Provide the [x, y] coordinate of the cell's center where the given text is located.  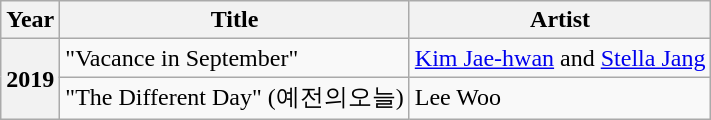
Year [30, 20]
"The Different Day" (예전의오늘) [234, 98]
Lee Woo [560, 98]
2019 [30, 80]
"Vacance in September" [234, 58]
Title [234, 20]
Artist [560, 20]
Kim Jae-hwan and Stella Jang [560, 58]
